Find where the given text appears and provide that cell's center as [x, y] coordinate. 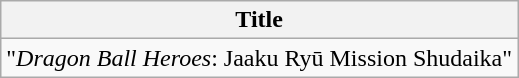
Title [260, 20]
"Dragon Ball Heroes: Jaaku Ryū Mission Shudaika" [260, 58]
